From the cell containing the given text, extract its center point as (X, Y) coordinate. 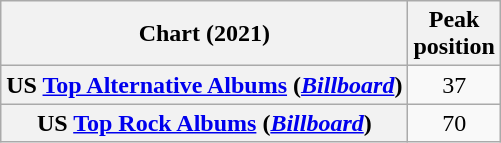
US Top Rock Albums (Billboard) (204, 123)
Peakposition (454, 34)
70 (454, 123)
Chart (2021) (204, 34)
US Top Alternative Albums (Billboard) (204, 85)
37 (454, 85)
